Return (X, Y) of the center of cell containing provided text 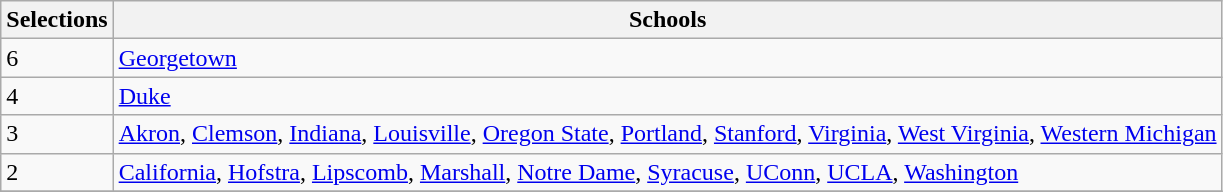
Selections (57, 20)
Georgetown (668, 58)
California, Hofstra, Lipscomb, Marshall, Notre Dame, Syracuse, UConn, UCLA, Washington (668, 172)
4 (57, 96)
Duke (668, 96)
3 (57, 134)
2 (57, 172)
6 (57, 58)
Schools (668, 20)
Akron, Clemson, Indiana, Louisville, Oregon State, Portland, Stanford, Virginia, West Virginia, Western Michigan (668, 134)
